Extract the (X, Y) coordinate from the center of the cell holding the provided text.  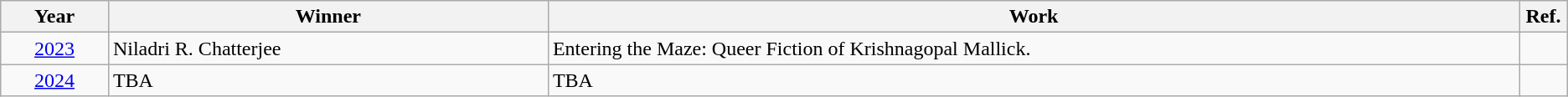
Ref. (1543, 17)
Winner (328, 17)
Work (1034, 17)
2023 (55, 48)
2024 (55, 80)
Entering the Maze: Queer Fiction of Krishnagopal Mallick. (1034, 48)
Year (55, 17)
Niladri R. Chatterjee (328, 48)
